Extract the [x, y] coordinate from the center of the cell holding the provided text.  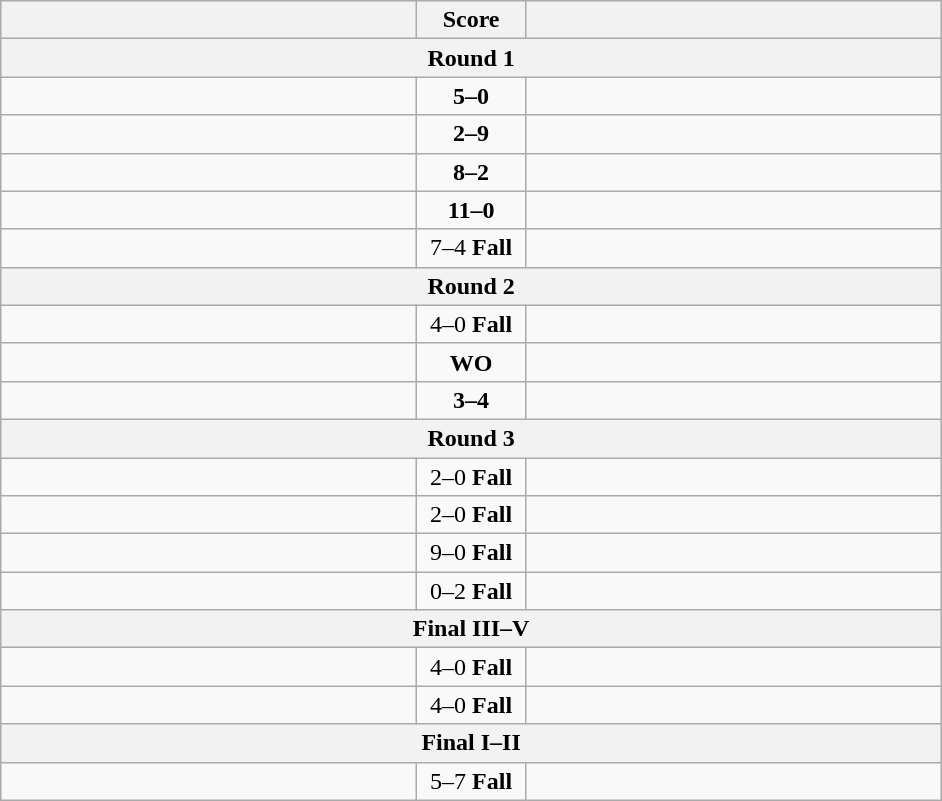
Round 2 [472, 286]
5–7 Fall [472, 781]
Round 1 [472, 58]
Final I–II [472, 743]
0–2 Fall [472, 591]
2–9 [472, 134]
Round 3 [472, 438]
5–0 [472, 96]
3–4 [472, 400]
8–2 [472, 172]
9–0 Fall [472, 553]
Score [472, 20]
11–0 [472, 210]
7–4 Fall [472, 248]
WO [472, 362]
Final III–V [472, 629]
